Search for the cell housing the specified text and yield its (x, y) center coordinate. 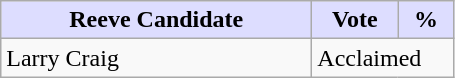
Larry Craig (156, 58)
Reeve Candidate (156, 20)
Vote (355, 20)
% (426, 20)
Acclaimed (383, 58)
